Search for the cell housing the specified text and yield its (x, y) center coordinate. 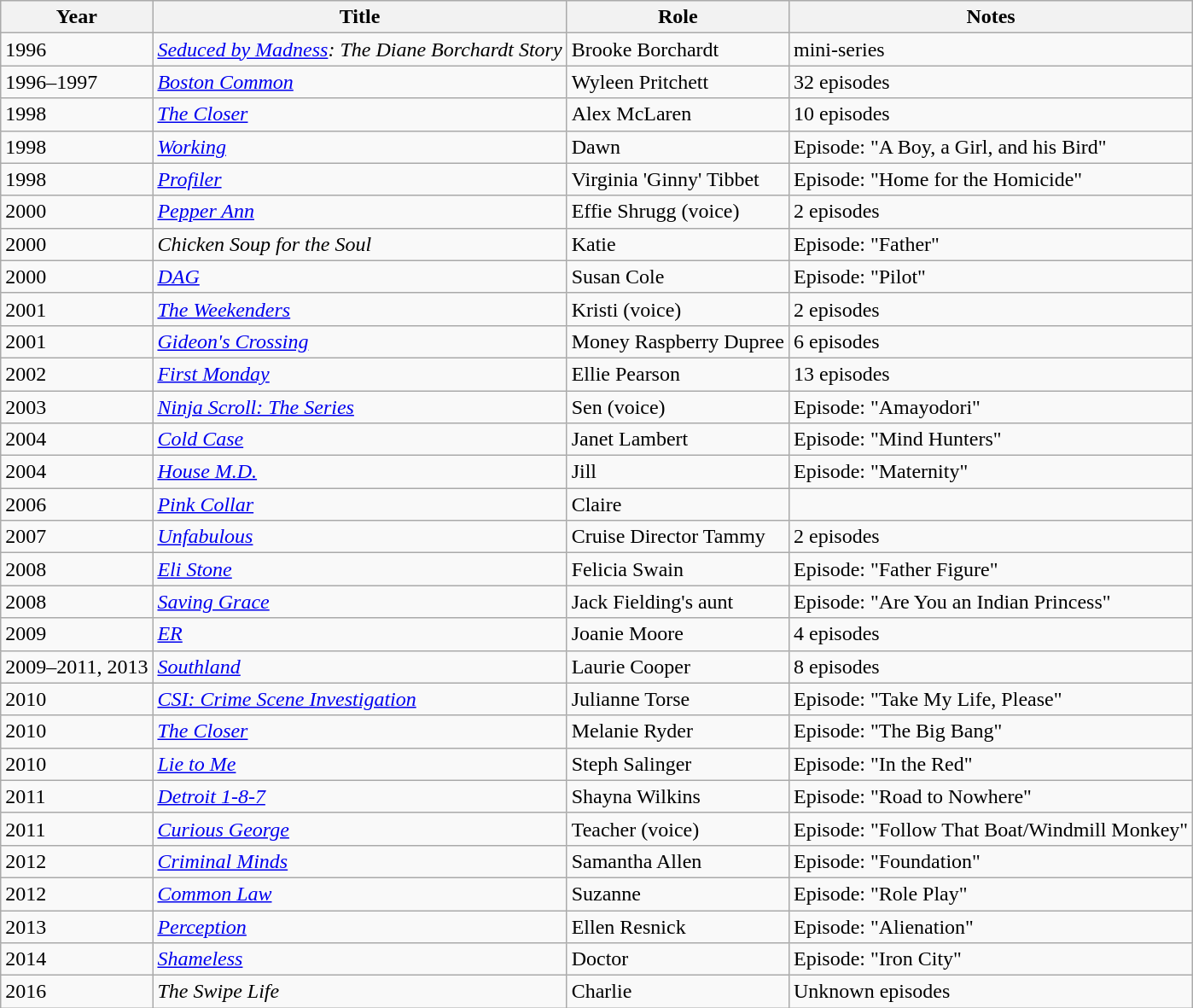
13 episodes (990, 374)
Teacher (voice) (678, 829)
Saving Grace (360, 602)
Episode: "Follow That Boat/Windmill Monkey" (990, 829)
2003 (77, 407)
Episode: "A Boy, a Girl, and his Bird" (990, 147)
Cruise Director Tammy (678, 537)
Role (678, 17)
mini-series (990, 50)
Southland (360, 667)
Virginia 'Ginny' Tibbet (678, 179)
Year (77, 17)
House M.D. (360, 472)
Episode: "Maternity" (990, 472)
Shayna Wilkins (678, 796)
Lie to Me (360, 764)
Brooke Borchardt (678, 50)
DAG (360, 277)
Effie Shrugg (voice) (678, 212)
2009 (77, 634)
6 episodes (990, 341)
Episode: "Role Play" (990, 894)
Samantha Allen (678, 861)
Episode: "The Big Bang" (990, 731)
Episode: "Foundation" (990, 861)
2013 (77, 926)
CSI: Crime Scene Investigation (360, 699)
Melanie Ryder (678, 731)
Jill (678, 472)
4 episodes (990, 634)
Episode: "Alienation" (990, 926)
Shameless (360, 959)
2006 (77, 504)
Episode: "Are You an Indian Princess" (990, 602)
2007 (77, 537)
Felicia Swain (678, 569)
Detroit 1-8-7 (360, 796)
Dawn (678, 147)
Ellie Pearson (678, 374)
Episode: "Road to Nowhere" (990, 796)
Common Law (360, 894)
Episode: "Home for the Homicide" (990, 179)
Episode: "Father" (990, 244)
8 episodes (990, 667)
Laurie Cooper (678, 667)
Seduced by Madness: The Diane Borchardt Story (360, 50)
Charlie (678, 992)
Working (360, 147)
10 episodes (990, 114)
Kristi (voice) (678, 309)
Pink Collar (360, 504)
Episode: "Mind Hunters" (990, 440)
Claire (678, 504)
Alex McLaren (678, 114)
Unknown episodes (990, 992)
Suzanne (678, 894)
1996 (77, 50)
Julianne Torse (678, 699)
Steph Salinger (678, 764)
Perception (360, 926)
The Weekenders (360, 309)
1996–1997 (77, 82)
Cold Case (360, 440)
Boston Common (360, 82)
Ellen Resnick (678, 926)
Criminal Minds (360, 861)
Gideon's Crossing (360, 341)
Curious George (360, 829)
Jack Fielding's aunt (678, 602)
Joanie Moore (678, 634)
Susan Cole (678, 277)
Sen (voice) (678, 407)
Episode: "Take My Life, Please" (990, 699)
2016 (77, 992)
32 episodes (990, 82)
Episode: "Father Figure" (990, 569)
Episode: "Iron City" (990, 959)
First Monday (360, 374)
The Swipe Life (360, 992)
2002 (77, 374)
Episode: "Pilot" (990, 277)
Title (360, 17)
Pepper Ann (360, 212)
2009–2011, 2013 (77, 667)
Doctor (678, 959)
Janet Lambert (678, 440)
Katie (678, 244)
2014 (77, 959)
Money Raspberry Dupree (678, 341)
Unfabulous (360, 537)
Wyleen Pritchett (678, 82)
Profiler (360, 179)
Notes (990, 17)
ER (360, 634)
Episode: "In the Red" (990, 764)
Ninja Scroll: The Series (360, 407)
Episode: "Amayodori" (990, 407)
Eli Stone (360, 569)
Chicken Soup for the Soul (360, 244)
